From the cell containing the given text, extract its center point as (X, Y) coordinate. 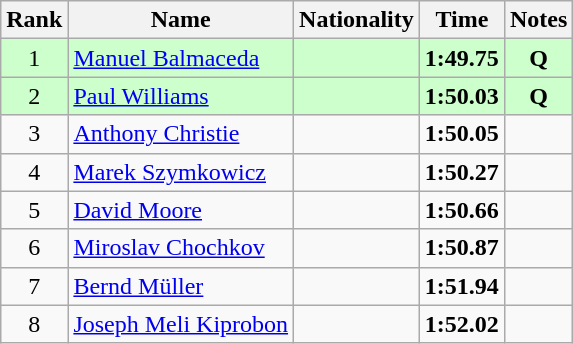
1:50.87 (462, 248)
6 (34, 248)
Marek Szymkowicz (181, 172)
Joseph Meli Kiprobon (181, 324)
Miroslav Chochkov (181, 248)
1:51.94 (462, 286)
Notes (538, 20)
Time (462, 20)
Rank (34, 20)
Nationality (357, 20)
Manuel Balmaceda (181, 58)
2 (34, 96)
1 (34, 58)
3 (34, 134)
Paul Williams (181, 96)
1:50.05 (462, 134)
1:52.02 (462, 324)
Anthony Christie (181, 134)
Bernd Müller (181, 286)
1:50.66 (462, 210)
7 (34, 286)
5 (34, 210)
8 (34, 324)
1:50.03 (462, 96)
1:50.27 (462, 172)
4 (34, 172)
1:49.75 (462, 58)
David Moore (181, 210)
Name (181, 20)
